Detect which cell encompasses the target text, then output its [X, Y] center coordinate. 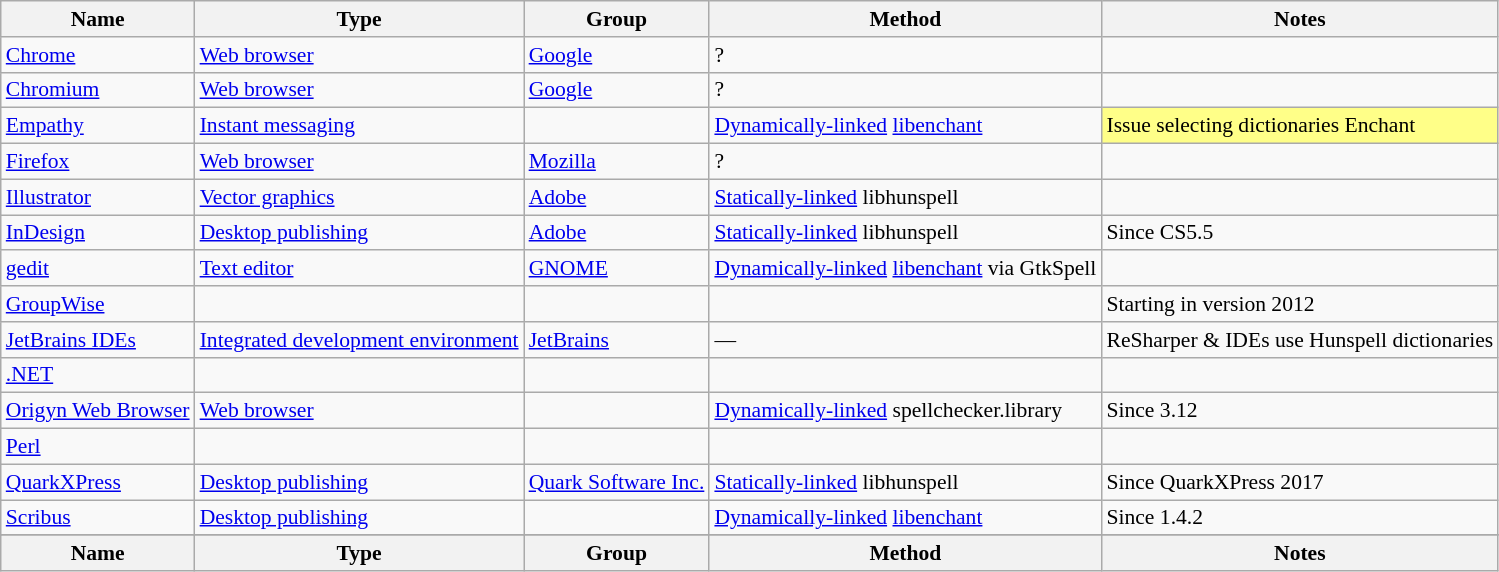
Chromium [98, 90]
Mozilla [617, 162]
Text editor [360, 269]
.NET [98, 375]
JetBrains [617, 340]
Chrome [98, 55]
Illustrator [98, 197]
Dynamically-linked libenchant via GtkSpell [905, 269]
Origyn Web Browser [98, 411]
Firefox [98, 162]
Quark Software Inc. [617, 482]
Issue selecting dictionaries Enchant [1300, 126]
Since QuarkXPress 2017 [1300, 482]
Starting in version 2012 [1300, 304]
QuarkXPress [98, 482]
Perl [98, 447]
Since CS5.5 [1300, 233]
Empathy [98, 126]
Dynamically-linked spellchecker.library [905, 411]
Instant messaging [360, 126]
Integrated development environment [360, 340]
Since 3.12 [1300, 411]
Scribus [98, 518]
JetBrains IDEs [98, 340]
— [905, 340]
InDesign [98, 233]
Vector graphics [360, 197]
gedit [98, 269]
GNOME [617, 269]
ReSharper & IDEs use Hunspell dictionaries [1300, 340]
GroupWise [98, 304]
Since 1.4.2 [1300, 518]
